Provide the [X, Y] coordinate of the cell's center where the given text is located.  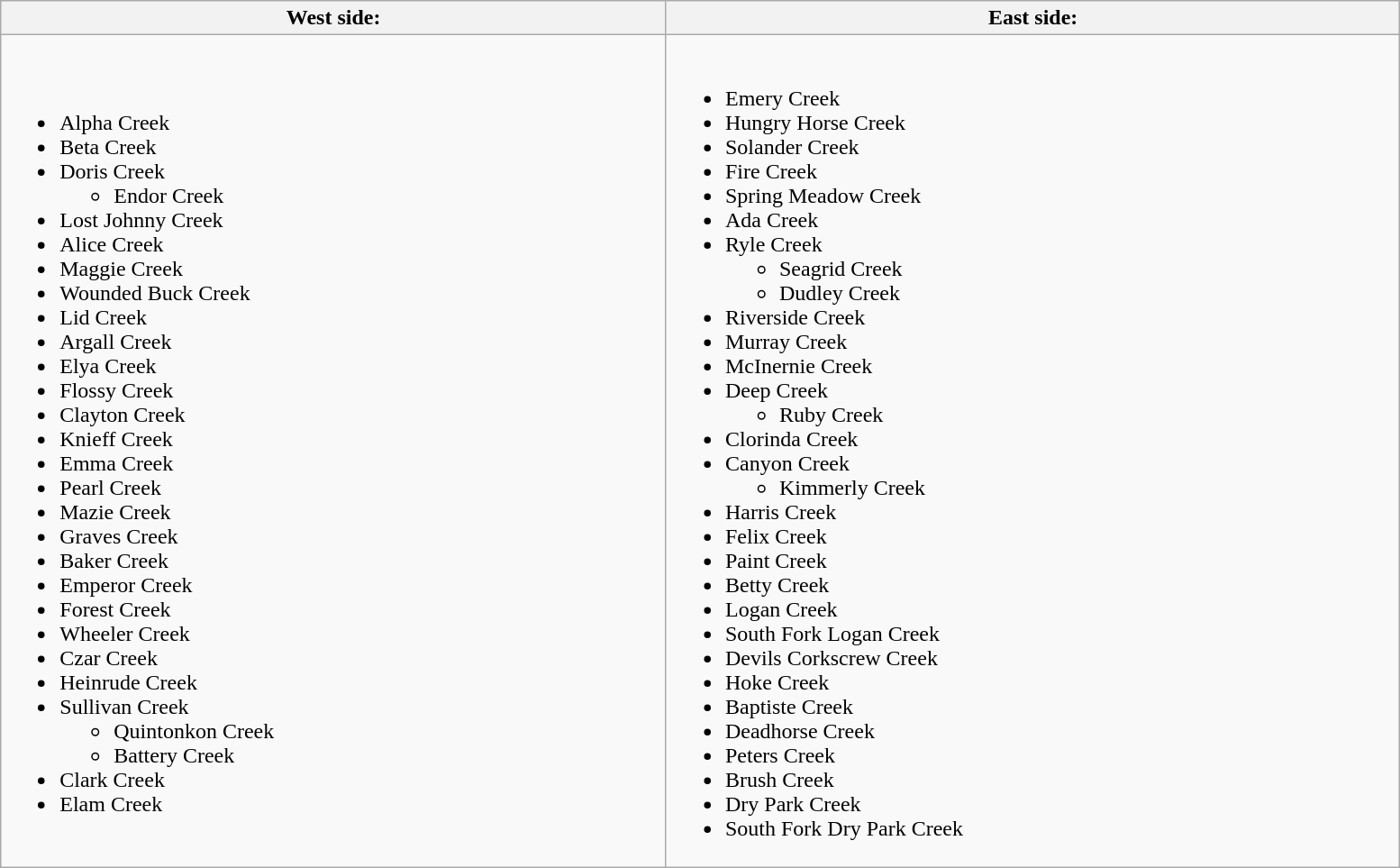
West side: [333, 18]
East side: [1032, 18]
